Search for the cell housing the specified text and yield its [x, y] center coordinate. 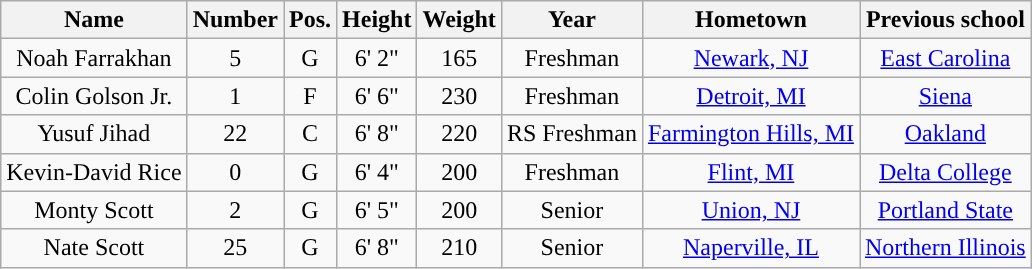
Naperville, IL [750, 248]
Name [94, 20]
6' 5" [377, 210]
Detroit, MI [750, 96]
2 [235, 210]
Delta College [946, 172]
165 [459, 58]
5 [235, 58]
22 [235, 134]
6' 4" [377, 172]
East Carolina [946, 58]
0 [235, 172]
210 [459, 248]
230 [459, 96]
Yusuf Jihad [94, 134]
Portland State [946, 210]
Previous school [946, 20]
Northern Illinois [946, 248]
Hometown [750, 20]
Number [235, 20]
Monty Scott [94, 210]
Pos. [310, 20]
Colin Golson Jr. [94, 96]
C [310, 134]
Oakland [946, 134]
1 [235, 96]
Flint, MI [750, 172]
Noah Farrakhan [94, 58]
Farmington Hills, MI [750, 134]
Weight [459, 20]
Year [572, 20]
6' 2" [377, 58]
6' 6" [377, 96]
25 [235, 248]
Height [377, 20]
Union, NJ [750, 210]
220 [459, 134]
Siena [946, 96]
Nate Scott [94, 248]
RS Freshman [572, 134]
Newark, NJ [750, 58]
Kevin-David Rice [94, 172]
F [310, 96]
